Detect which cell encompasses the target text, then output its (x, y) center coordinate. 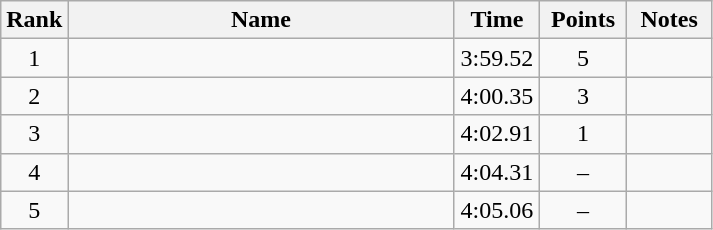
Time (497, 20)
4:05.06 (497, 210)
Rank (34, 20)
2 (34, 96)
4:02.91 (497, 134)
4 (34, 172)
Points (583, 20)
Notes (669, 20)
4:00.35 (497, 96)
3:59.52 (497, 58)
4:04.31 (497, 172)
Name (261, 20)
